Search for the cell housing the specified text and yield its [X, Y] center coordinate. 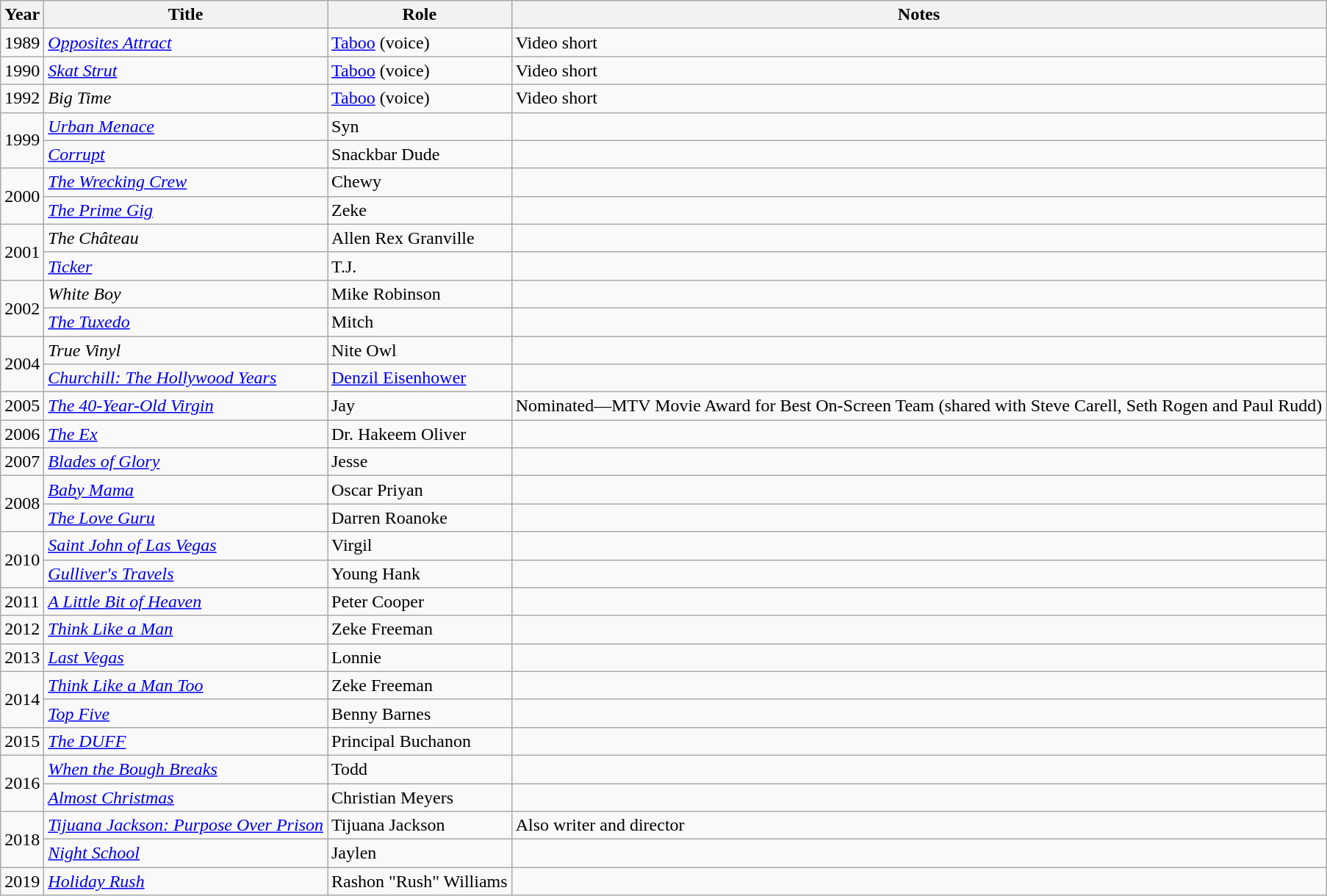
Think Like a Man [186, 629]
The Wrecking Crew [186, 182]
Also writer and director [918, 825]
The 40-Year-Old Virgin [186, 406]
A Little Bit of Heaven [186, 601]
Jaylen [420, 853]
2006 [22, 434]
Virgil [420, 546]
Top Five [186, 713]
Young Hank [420, 574]
The Love Guru [186, 518]
Corrupt [186, 154]
Christian Meyers [420, 797]
Tijuana Jackson [420, 825]
Baby Mama [186, 490]
Lonnie [420, 657]
Allen Rex Granville [420, 238]
2012 [22, 629]
2015 [22, 741]
1989 [22, 43]
The Ex [186, 434]
Mitch [420, 322]
Skat Strut [186, 71]
When the Bough Breaks [186, 769]
Todd [420, 769]
2001 [22, 252]
Peter Cooper [420, 601]
Churchill: The Hollywood Years [186, 378]
Urban Menace [186, 126]
2005 [22, 406]
2002 [22, 308]
Last Vegas [186, 657]
Benny Barnes [420, 713]
Role [420, 15]
2004 [22, 364]
Title [186, 15]
Night School [186, 853]
Holiday Rush [186, 881]
1999 [22, 140]
Ticker [186, 266]
The Prime Gig [186, 210]
2019 [22, 881]
Oscar Priyan [420, 490]
2013 [22, 657]
Mike Robinson [420, 294]
The Tuxedo [186, 322]
2011 [22, 601]
True Vinyl [186, 350]
The Château [186, 238]
Saint John of Las Vegas [186, 546]
Snackbar Dude [420, 154]
2007 [22, 462]
2008 [22, 504]
Denzil Eisenhower [420, 378]
2010 [22, 560]
Big Time [186, 98]
Rashon "Rush" Williams [420, 881]
Year [22, 15]
Syn [420, 126]
Chewy [420, 182]
Tijuana Jackson: Purpose Over Prison [186, 825]
The DUFF [186, 741]
Think Like a Man Too [186, 685]
2000 [22, 196]
Gulliver's Travels [186, 574]
Darren Roanoke [420, 518]
Notes [918, 15]
Almost Christmas [186, 797]
T.J. [420, 266]
Dr. Hakeem Oliver [420, 434]
Zeke [420, 210]
1990 [22, 71]
Nominated—MTV Movie Award for Best On-Screen Team (shared with Steve Carell, Seth Rogen and Paul Rudd) [918, 406]
Jay [420, 406]
White Boy [186, 294]
1992 [22, 98]
2016 [22, 783]
Principal Buchanon [420, 741]
Blades of Glory [186, 462]
Opposites Attract [186, 43]
2014 [22, 699]
Jesse [420, 462]
2018 [22, 839]
Nite Owl [420, 350]
